From the cell containing the given text, extract its center point as (X, Y) coordinate. 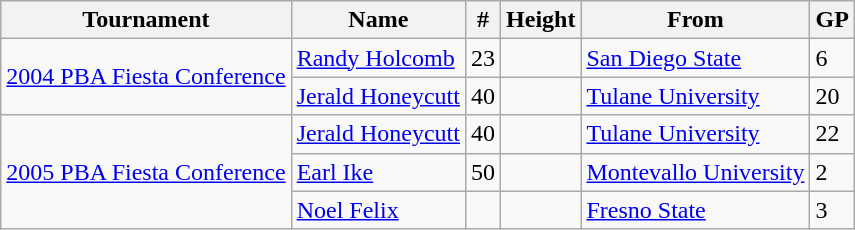
50 (482, 172)
Height (541, 20)
23 (482, 58)
3 (832, 210)
6 (832, 58)
Montevallo University (696, 172)
2005 PBA Fiesta Conference (146, 172)
From (696, 20)
Earl Ike (378, 172)
Fresno State (696, 210)
Name (378, 20)
# (482, 20)
20 (832, 96)
22 (832, 134)
San Diego State (696, 58)
Randy Holcomb (378, 58)
2 (832, 172)
Noel Felix (378, 210)
GP (832, 20)
2004 PBA Fiesta Conference (146, 77)
Tournament (146, 20)
